Locate the cell with the specified text and output its (X, Y) center coordinate. 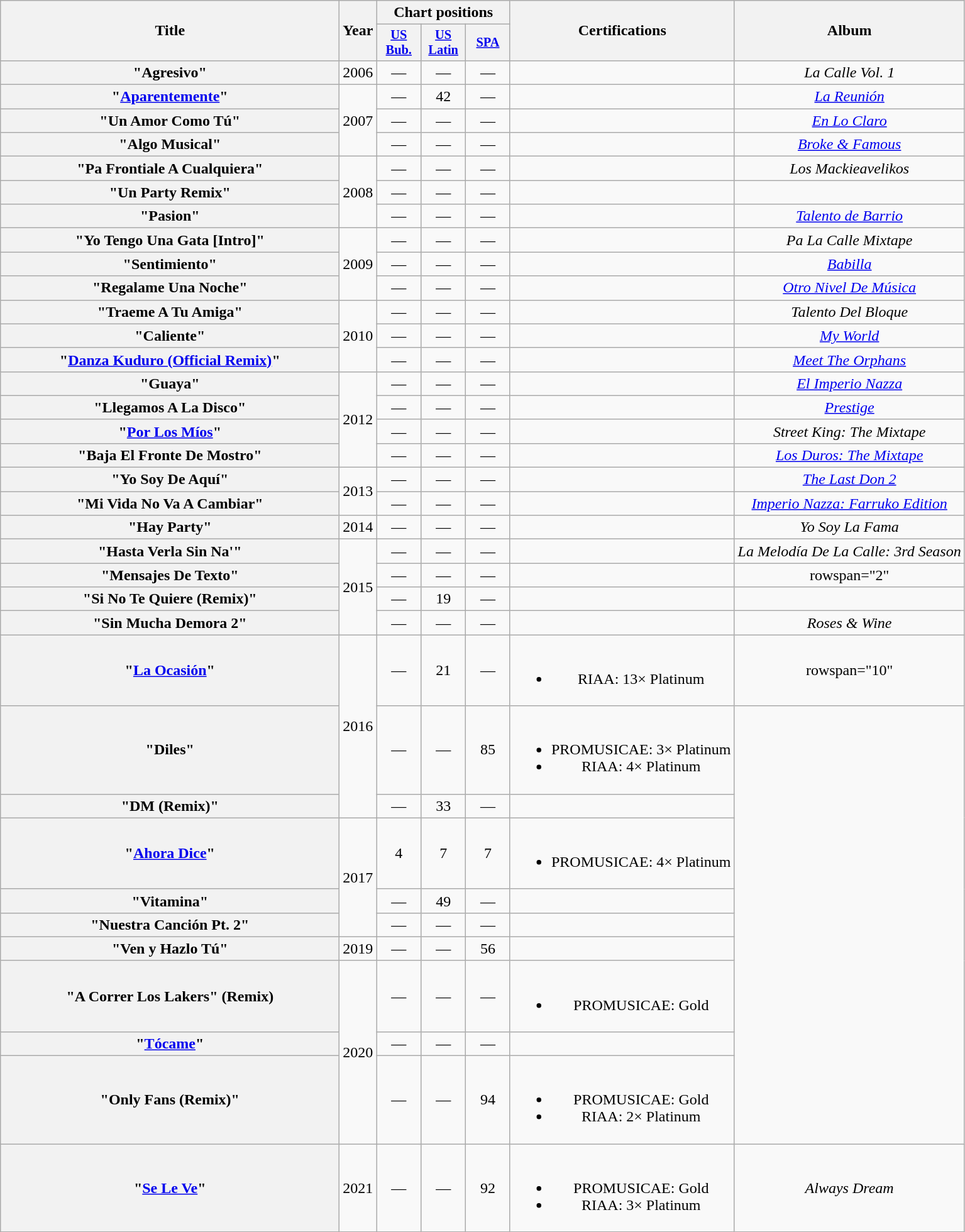
Roses & Wine (849, 623)
USBub. (399, 43)
"Danza Kuduro (Official Remix)" (170, 360)
2009 (358, 264)
SPA (488, 43)
2020 (358, 1052)
"Yo Tengo Una Gata [Intro]" (170, 240)
"Only Fans (Remix)" (170, 1100)
"Sentimiento" (170, 264)
2016 (358, 727)
La Calle Vol. 1 (849, 72)
Talento de Barrio (849, 216)
rowspan="10" (849, 670)
PROMUSICAE: GoldRIAA: 3× Platinum (622, 1188)
"Si No Te Quiere (Remix)" (170, 599)
Pa La Calle Mixtape (849, 240)
Certifications (622, 31)
21 (444, 670)
Broke & Famous (849, 145)
2021 (358, 1188)
El Imperio Nazza (849, 383)
PROMUSICAE: 3× Platinum RIAA: 4× Platinum (622, 750)
Album (849, 31)
USLatin (444, 43)
92 (488, 1188)
"Mensajes De Texto" (170, 575)
Meet The Orphans (849, 360)
"Tócame" (170, 1043)
rowspan="2" (849, 575)
"Vitamina" (170, 901)
Otro Nivel De Música (849, 288)
PROMUSICAE: GoldRIAA: 2× Platinum (622, 1100)
"Sin Mucha Demora 2" (170, 623)
Prestige (849, 407)
"Hay Party" (170, 527)
Talento Del Bloque (849, 312)
2014 (358, 527)
"DM (Remix)" (170, 806)
"Nuestra Canción Pt. 2" (170, 925)
Imperio Nazza: Farruko Edition (849, 503)
2006 (358, 72)
2019 (358, 949)
2017 (358, 877)
Year (358, 31)
RIAA: 13× Platinum (622, 670)
Always Dream (849, 1188)
"Hasta Verla Sin Na'" (170, 551)
Chart positions (444, 13)
"Un Party Remix" (170, 192)
42 (444, 97)
The Last Don 2 (849, 480)
"Guaya" (170, 383)
94 (488, 1100)
Street King: The Mixtape (849, 431)
"Yo Soy De Aquí" (170, 480)
"Pa Frontiale A Cualquiera" (170, 168)
La Melodía De La Calle: 3rd Season (849, 551)
"Traeme A Tu Amiga" (170, 312)
2008 (358, 192)
"Algo Musical" (170, 145)
"Aparentemente" (170, 97)
4 (399, 854)
"Agresivo" (170, 72)
PROMUSICAE: Gold (622, 996)
En Lo Claro (849, 121)
"La Ocasión" (170, 670)
"Por Los Míos" (170, 431)
"Un Amor Como Tú" (170, 121)
2012 (358, 419)
"Caliente" (170, 336)
2015 (358, 587)
PROMUSICAE: 4× Platinum (622, 854)
"Llegamos A La Disco" (170, 407)
2010 (358, 336)
2013 (358, 492)
Babilla (849, 264)
"A Correr Los Lakers" (Remix) (170, 996)
49 (444, 901)
"Pasion" (170, 216)
2007 (358, 121)
"Mi Vida No Va A Cambiar" (170, 503)
My World (849, 336)
85 (488, 750)
"Baja El Fronte De Mostro" (170, 455)
"Regalame Una Noche" (170, 288)
"Ven y Hazlo Tú" (170, 949)
Los Mackieavelikos (849, 168)
33 (444, 806)
La Reunión (849, 97)
"Se Le Ve" (170, 1188)
19 (444, 599)
Title (170, 31)
Yo Soy La Fama (849, 527)
"Diles" (170, 750)
"Ahora Dice" (170, 854)
56 (488, 949)
Los Duros: The Mixtape (849, 455)
